From the cell containing the given text, extract its center point as [x, y] coordinate. 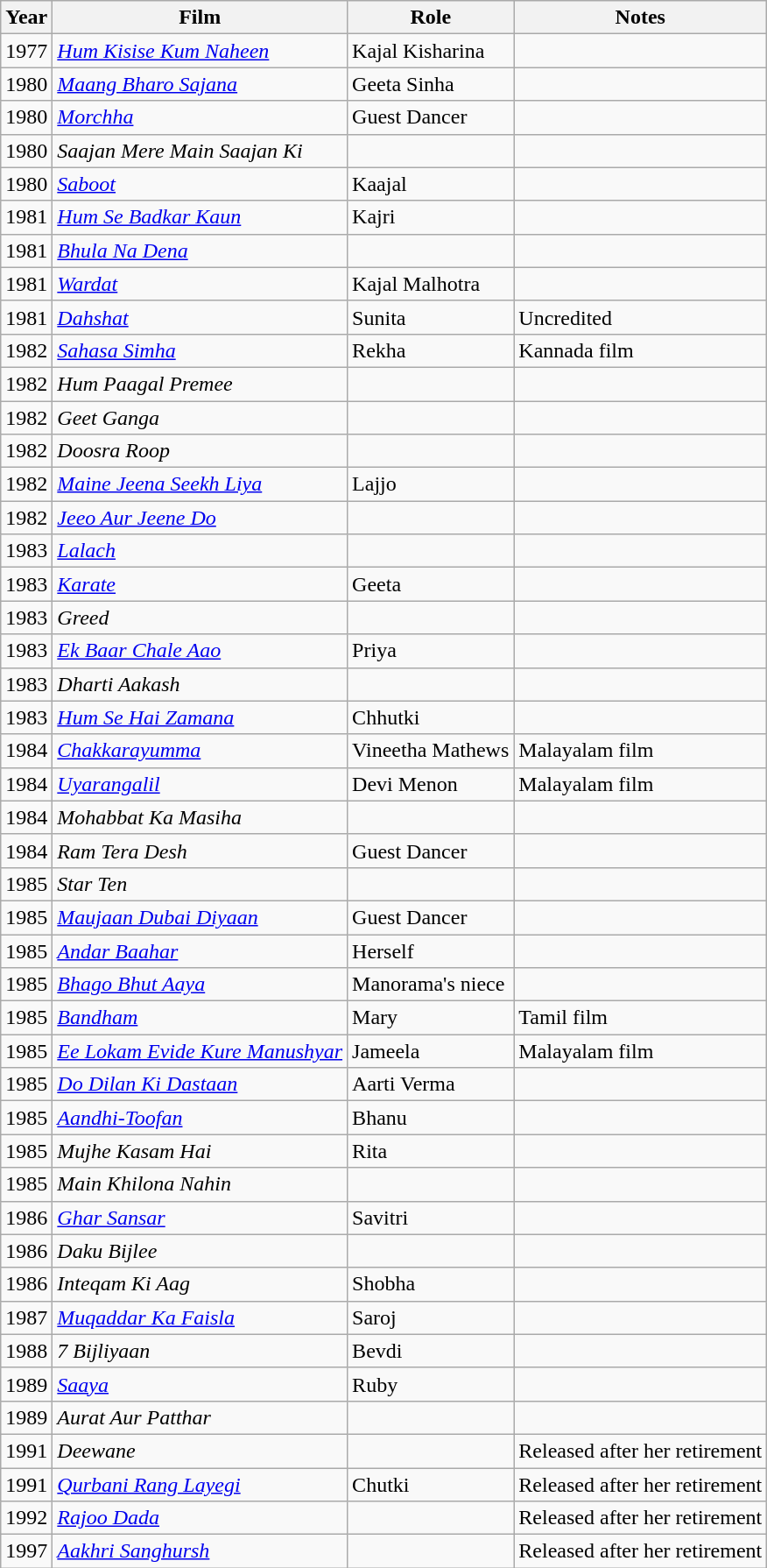
Devi Menon [431, 784]
Bhula Na Dena [200, 251]
1997 [26, 1551]
Geeta Sinha [431, 84]
Saboot [200, 184]
Hum Se Hai Zamana [200, 717]
Rajoo Dada [200, 1518]
Mohabbat Ka Masiha [200, 817]
Maujaan Dubai Diyaan [200, 917]
Kaajal [431, 184]
Ek Baar Chale Aao [200, 651]
Aarti Verma [431, 1084]
Vineetha Mathews [431, 751]
Dahshat [200, 317]
Mujhe Kasam Hai [200, 1151]
Year [26, 18]
Sunita [431, 317]
Star Ten [200, 884]
Deewane [200, 1451]
Sahasa Simha [200, 350]
Chhutki [431, 717]
Jeeo Aur Jeene Do [200, 518]
1992 [26, 1518]
Lalach [200, 551]
Greed [200, 618]
Geet Ganga [200, 418]
Kajal Malhotra [431, 284]
1988 [26, 1351]
Qurbani Rang Layegi [200, 1485]
Ee Lokam Evide Kure Manushyar [200, 1051]
Main Khilona Nahin [200, 1184]
Lajjo [431, 484]
Aurat Aur Patthar [200, 1417]
Tamil film [641, 1018]
1977 [26, 51]
Chakkarayumma [200, 751]
Kajri [431, 217]
Rita [431, 1151]
Aandhi-Toofan [200, 1118]
Ruby [431, 1384]
Saroj [431, 1317]
Daku Bijlee [200, 1251]
Aakhri Sanghursh [200, 1551]
Savitri [431, 1218]
Herself [431, 950]
Uyarangalil [200, 784]
Hum Se Badkar Kaun [200, 217]
Doosra Roop [200, 451]
Muqaddar Ka Faisla [200, 1317]
Bandham [200, 1018]
Hum Kisise Kum Naheen [200, 51]
Ram Tera Desh [200, 851]
Saajan Mere Main Saajan Ki [200, 151]
Priya [431, 651]
Bhanu [431, 1118]
Inteqam Ki Aag [200, 1284]
Notes [641, 18]
Andar Baahar [200, 950]
Geeta [431, 584]
Wardat [200, 284]
Film [200, 18]
Bhago Bhut Aaya [200, 985]
Saaya [200, 1384]
Karate [200, 584]
Mary [431, 1018]
Ghar Sansar [200, 1218]
Maine Jeena Seekh Liya [200, 484]
Maang Bharo Sajana [200, 84]
Hum Paagal Premee [200, 384]
Shobha [431, 1284]
7 Bijliyaan [200, 1351]
Kannada film [641, 350]
Role [431, 18]
Morchha [200, 117]
1987 [26, 1317]
Dharti Aakash [200, 684]
Bevdi [431, 1351]
Rekha [431, 350]
Do Dilan Ki Dastaan [200, 1084]
Uncredited [641, 317]
Manorama's niece [431, 985]
Jameela [431, 1051]
Kajal Kisharina [431, 51]
Chutki [431, 1485]
